Capture the cell that displays the provided text and extract its [x, y] central coordinate. 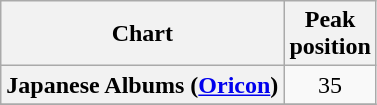
Peakposition [330, 34]
Japanese Albums (Oricon) [142, 85]
Chart [142, 34]
35 [330, 85]
